Pinpoint the cell where the given text exists, returning its (x, y) midpoint coordinate. 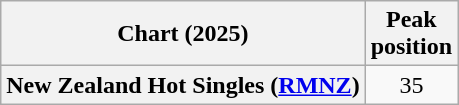
Peakposition (411, 34)
New Zealand Hot Singles (RMNZ) (183, 85)
35 (411, 85)
Chart (2025) (183, 34)
